Capture the cell that displays the provided text and extract its [x, y] central coordinate. 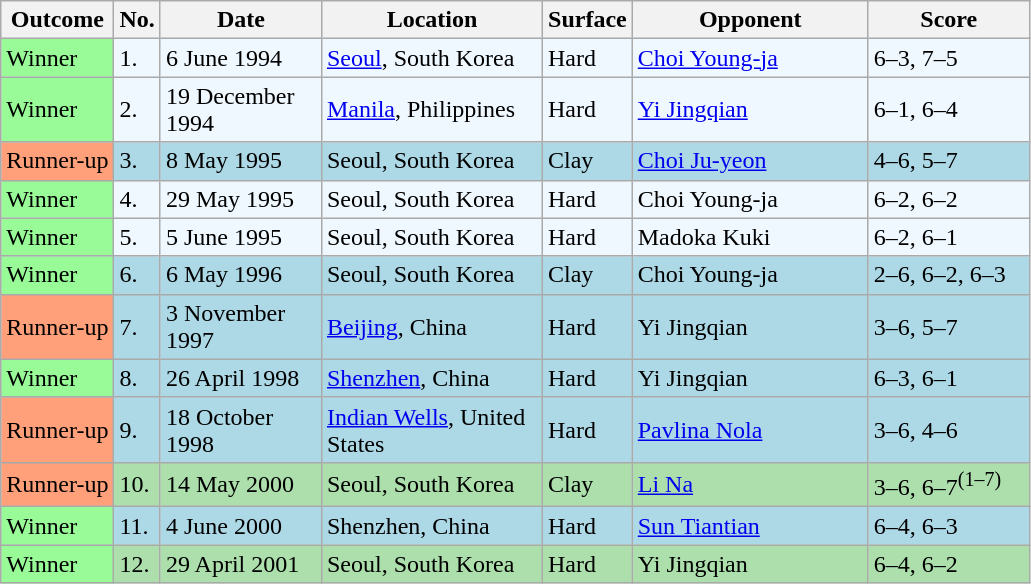
10. [137, 484]
12. [137, 564]
Beijing, China [432, 326]
19 December 1994 [240, 110]
9. [137, 430]
Location [432, 20]
11. [137, 526]
7. [137, 326]
Choi Ju-yeon [750, 161]
6–3, 6–1 [948, 378]
14 May 2000 [240, 484]
Opponent [750, 20]
6–1, 6–4 [948, 110]
Sun Tiantian [750, 526]
8. [137, 378]
3. [137, 161]
Surface [588, 20]
4–6, 5–7 [948, 161]
4. [137, 199]
6 June 1994 [240, 58]
6–4, 6–3 [948, 526]
Score [948, 20]
5. [137, 237]
Madoka Kuki [750, 237]
3–6, 4–6 [948, 430]
2–6, 6–2, 6–3 [948, 275]
No. [137, 20]
1. [137, 58]
3–6, 5–7 [948, 326]
26 April 1998 [240, 378]
29 April 2001 [240, 564]
Date [240, 20]
Outcome [58, 20]
Indian Wells, United States [432, 430]
6. [137, 275]
6–2, 6–1 [948, 237]
6 May 1996 [240, 275]
6–4, 6–2 [948, 564]
Pavlina Nola [750, 430]
8 May 1995 [240, 161]
2. [137, 110]
4 June 2000 [240, 526]
3 November 1997 [240, 326]
29 May 1995 [240, 199]
3–6, 6–7(1–7) [948, 484]
Li Na [750, 484]
18 October 1998 [240, 430]
Manila, Philippines [432, 110]
5 June 1995 [240, 237]
6–3, 7–5 [948, 58]
6–2, 6–2 [948, 199]
